Extract the [X, Y] coordinate from the center of the cell holding the provided text.  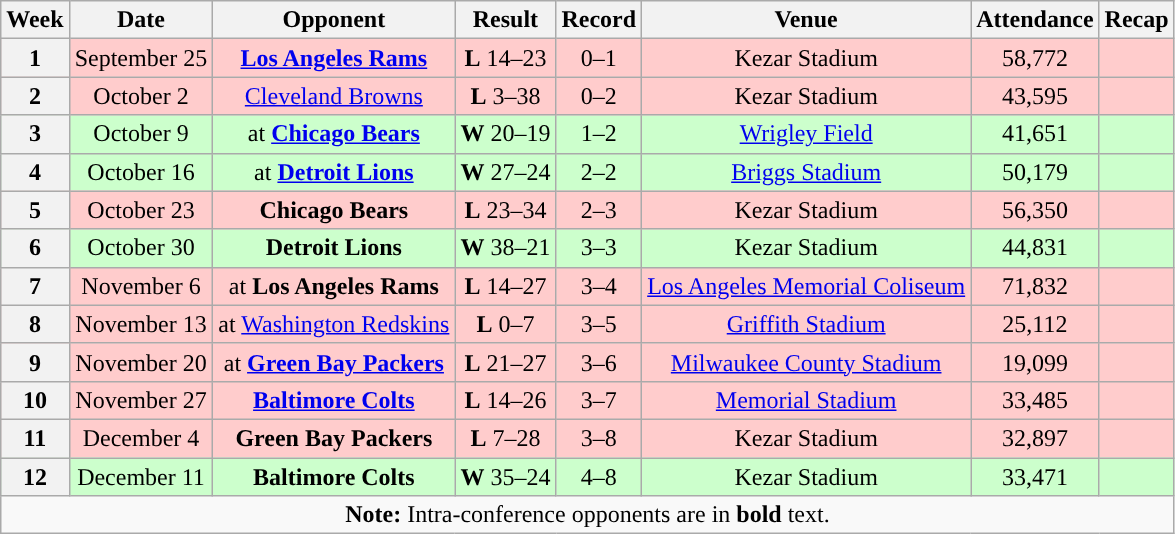
3–5 [599, 324]
6 [35, 248]
50,179 [1035, 172]
32,897 [1035, 438]
Los Angeles Memorial Coliseum [806, 286]
2–3 [599, 210]
October 2 [141, 96]
25,112 [1035, 324]
Memorial Stadium [806, 400]
L 7–28 [506, 438]
Date [141, 20]
October 23 [141, 210]
2 [35, 96]
0–1 [599, 58]
October 30 [141, 248]
3–6 [599, 362]
December 11 [141, 477]
at Chicago Bears [334, 134]
Venue [806, 20]
Attendance [1035, 20]
Opponent [334, 20]
October 9 [141, 134]
4 [35, 172]
Recap [1136, 20]
41,651 [1035, 134]
November 27 [141, 400]
56,350 [1035, 210]
71,832 [1035, 286]
11 [35, 438]
L 0–7 [506, 324]
September 25 [141, 58]
at Green Bay Packers [334, 362]
9 [35, 362]
44,831 [1035, 248]
November 6 [141, 286]
0–2 [599, 96]
W 27–24 [506, 172]
Green Bay Packers [334, 438]
L 14–23 [506, 58]
Detroit Lions [334, 248]
W 38–21 [506, 248]
12 [35, 477]
Milwaukee County Stadium [806, 362]
L 3–38 [506, 96]
Briggs Stadium [806, 172]
Result [506, 20]
Cleveland Browns [334, 96]
Record [599, 20]
Week [35, 20]
November 20 [141, 362]
1 [35, 58]
2–2 [599, 172]
3–4 [599, 286]
7 [35, 286]
33,485 [1035, 400]
43,595 [1035, 96]
3–8 [599, 438]
58,772 [1035, 58]
5 [35, 210]
W 20–19 [506, 134]
Los Angeles Rams [334, 58]
3 [35, 134]
Chicago Bears [334, 210]
8 [35, 324]
Note: Intra-conference opponents are in bold text. [588, 515]
L 21–27 [506, 362]
at Washington Redskins [334, 324]
Griffith Stadium [806, 324]
November 13 [141, 324]
L 14–26 [506, 400]
L 23–34 [506, 210]
10 [35, 400]
at Detroit Lions [334, 172]
at Los Angeles Rams [334, 286]
December 4 [141, 438]
W 35–24 [506, 477]
October 16 [141, 172]
33,471 [1035, 477]
3–3 [599, 248]
19,099 [1035, 362]
1–2 [599, 134]
L 14–27 [506, 286]
4–8 [599, 477]
Wrigley Field [806, 134]
3–7 [599, 400]
